Determine the (x, y) coordinate at the center of the cell enclosing the given text.  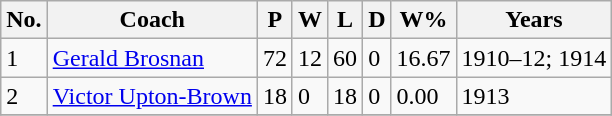
60 (346, 58)
Victor Upton-Brown (152, 96)
0.00 (424, 96)
1910–12; 1914 (534, 58)
P (274, 20)
12 (310, 58)
16.67 (424, 58)
72 (274, 58)
D (377, 20)
1913 (534, 96)
No. (24, 20)
W% (424, 20)
Coach (152, 20)
L (346, 20)
W (310, 20)
1 (24, 58)
Gerald Brosnan (152, 58)
2 (24, 96)
Years (534, 20)
